Identify which cell holds the provided text, then report its [X, Y] central coordinate. 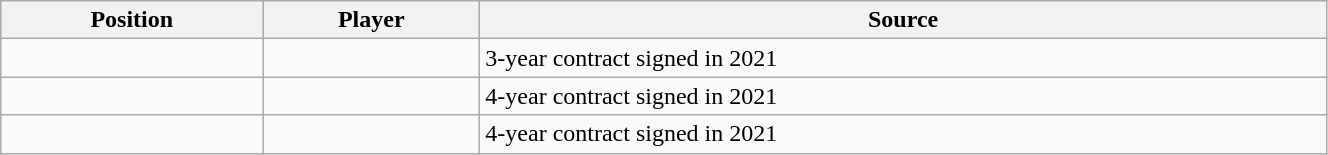
Player [372, 20]
Source [904, 20]
3-year contract signed in 2021 [904, 58]
Position [132, 20]
